For the text-containing cell, return its midpoint in (X, Y) coordinate format. 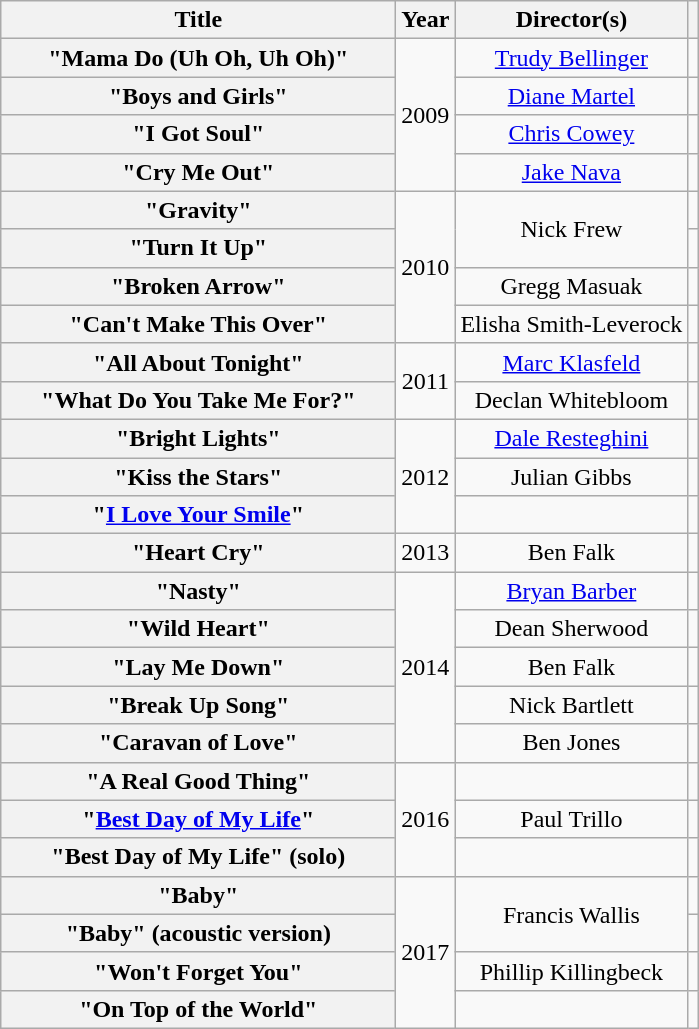
2012 (426, 476)
Title (198, 20)
Diane Martel (572, 96)
2014 (426, 667)
"Mama Do (Uh Oh, Uh Oh)" (198, 58)
Phillip Killingbeck (572, 971)
"I Love Your Smile" (198, 515)
"Gravity" (198, 210)
"Turn It Up" (198, 248)
Year (426, 20)
Nick Frew (572, 229)
"A Real Good Thing" (198, 781)
"Won't Forget You" (198, 971)
"Break Up Song" (198, 705)
Chris Cowey (572, 134)
Francis Wallis (572, 914)
"Wild Heart" (198, 629)
2010 (426, 267)
"I Got Soul" (198, 134)
Elisha Smith-Leverock (572, 324)
2013 (426, 553)
Jake Nava (572, 172)
"Best Day of My Life" (198, 819)
"Nasty" (198, 591)
"Bright Lights" (198, 438)
2017 (426, 952)
Dean Sherwood (572, 629)
"On Top of the World" (198, 1009)
"Cry Me Out" (198, 172)
2011 (426, 381)
"All About Tonight" (198, 362)
"Heart Cry" (198, 553)
"Boys and Girls" (198, 96)
Dale Resteghini (572, 438)
"Kiss the Stars" (198, 477)
"Baby" (acoustic version) (198, 933)
"Caravan of Love" (198, 743)
"Broken Arrow" (198, 286)
Julian Gibbs (572, 477)
Gregg Masuak (572, 286)
Nick Bartlett (572, 705)
"Baby" (198, 895)
Paul Trillo (572, 819)
Director(s) (572, 20)
Bryan Barber (572, 591)
Ben Jones (572, 743)
"Lay Me Down" (198, 667)
Declan Whitebloom (572, 400)
"What Do You Take Me For?" (198, 400)
"Best Day of My Life" (solo) (198, 857)
"Can't Make This Over" (198, 324)
2009 (426, 115)
Trudy Bellinger (572, 58)
Marc Klasfeld (572, 362)
2016 (426, 819)
